Search for the cell housing the specified text and yield its (X, Y) center coordinate. 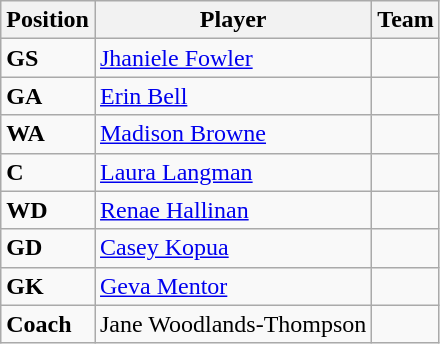
Casey Kopua (232, 248)
GA (48, 96)
Renae Hallinan (232, 210)
Player (232, 20)
Coach (48, 324)
WA (48, 134)
GS (48, 58)
WD (48, 210)
Jane Woodlands-Thompson (232, 324)
Laura Langman (232, 172)
GD (48, 248)
Jhaniele Fowler (232, 58)
Team (406, 20)
Madison Browne (232, 134)
C (48, 172)
Erin Bell (232, 96)
Geva Mentor (232, 286)
GK (48, 286)
Position (48, 20)
